Output the (X, Y) coordinate of the center of the cell containing the given text.  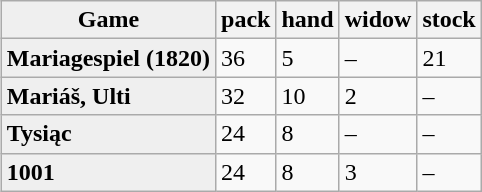
36 (246, 58)
21 (449, 58)
5 (308, 58)
2 (378, 96)
32 (246, 96)
Mariáš, Ulti (108, 96)
stock (449, 20)
3 (378, 172)
Game (108, 20)
1001 (108, 172)
pack (246, 20)
10 (308, 96)
Mariagespiel (1820) (108, 58)
hand (308, 20)
Tysiąc (108, 134)
widow (378, 20)
